Search for the cell housing the specified text and yield its (x, y) center coordinate. 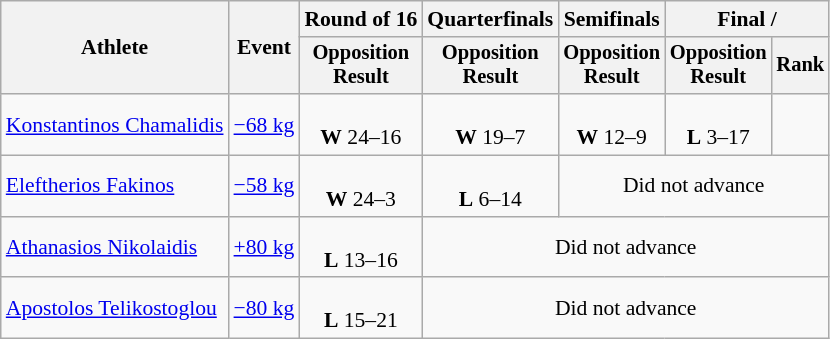
Final / (747, 19)
−58 kg (264, 186)
Athlete (115, 48)
Rank (801, 66)
−80 kg (264, 308)
W 12–9 (612, 124)
−68 kg (264, 124)
Round of 16 (360, 19)
Eleftherios Fakinos (115, 186)
+80 kg (264, 248)
W 19–7 (490, 124)
Apostolos Telikostoglou (115, 308)
Semifinals (612, 19)
Quarterfinals (490, 19)
W 24–16 (360, 124)
Konstantinos Chamalidis (115, 124)
L 13–16 (360, 248)
L 6–14 (490, 186)
L 15–21 (360, 308)
W 24–3 (360, 186)
Athanasios Nikolaidis (115, 248)
L 3–17 (718, 124)
Event (264, 48)
